Find where the given text appears and provide that cell's center as [X, Y] coordinate. 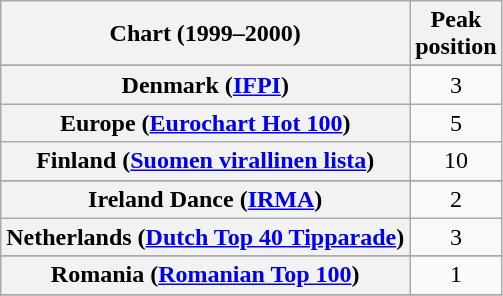
Chart (1999–2000) [206, 34]
Netherlands (Dutch Top 40 Tipparade) [206, 237]
1 [456, 275]
Finland (Suomen virallinen lista) [206, 161]
Peakposition [456, 34]
Ireland Dance (IRMA) [206, 199]
5 [456, 123]
2 [456, 199]
10 [456, 161]
Europe (Eurochart Hot 100) [206, 123]
Denmark (IFPI) [206, 85]
Romania (Romanian Top 100) [206, 275]
